Scan for the cell matching the given text and deliver its (x, y) coordinate at center. 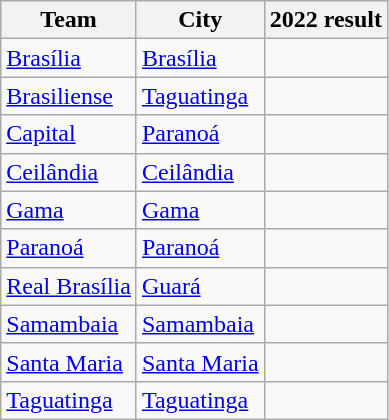
Real Brasília (69, 286)
2022 result (326, 20)
Guará (200, 286)
Team (69, 20)
Capital (69, 134)
City (200, 20)
Brasiliense (69, 96)
